Find where the given text appears and provide that cell's center as (X, Y) coordinate. 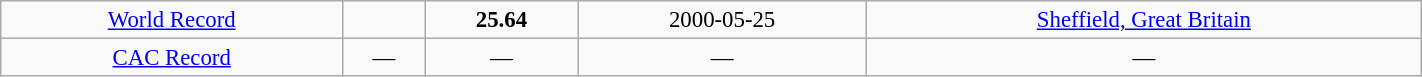
CAC Record (172, 58)
25.64 (502, 20)
Sheffield, Great Britain (1144, 20)
World Record (172, 20)
2000-05-25 (722, 20)
